From the cell containing the given text, extract its center point as (x, y) coordinate. 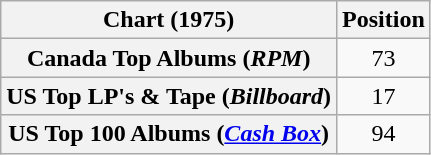
Canada Top Albums (RPM) (169, 58)
17 (384, 96)
US Top 100 Albums (Cash Box) (169, 134)
73 (384, 58)
Position (384, 20)
Chart (1975) (169, 20)
94 (384, 134)
US Top LP's & Tape (Billboard) (169, 96)
